Pinpoint the cell where the given text exists, returning its [X, Y] midpoint coordinate. 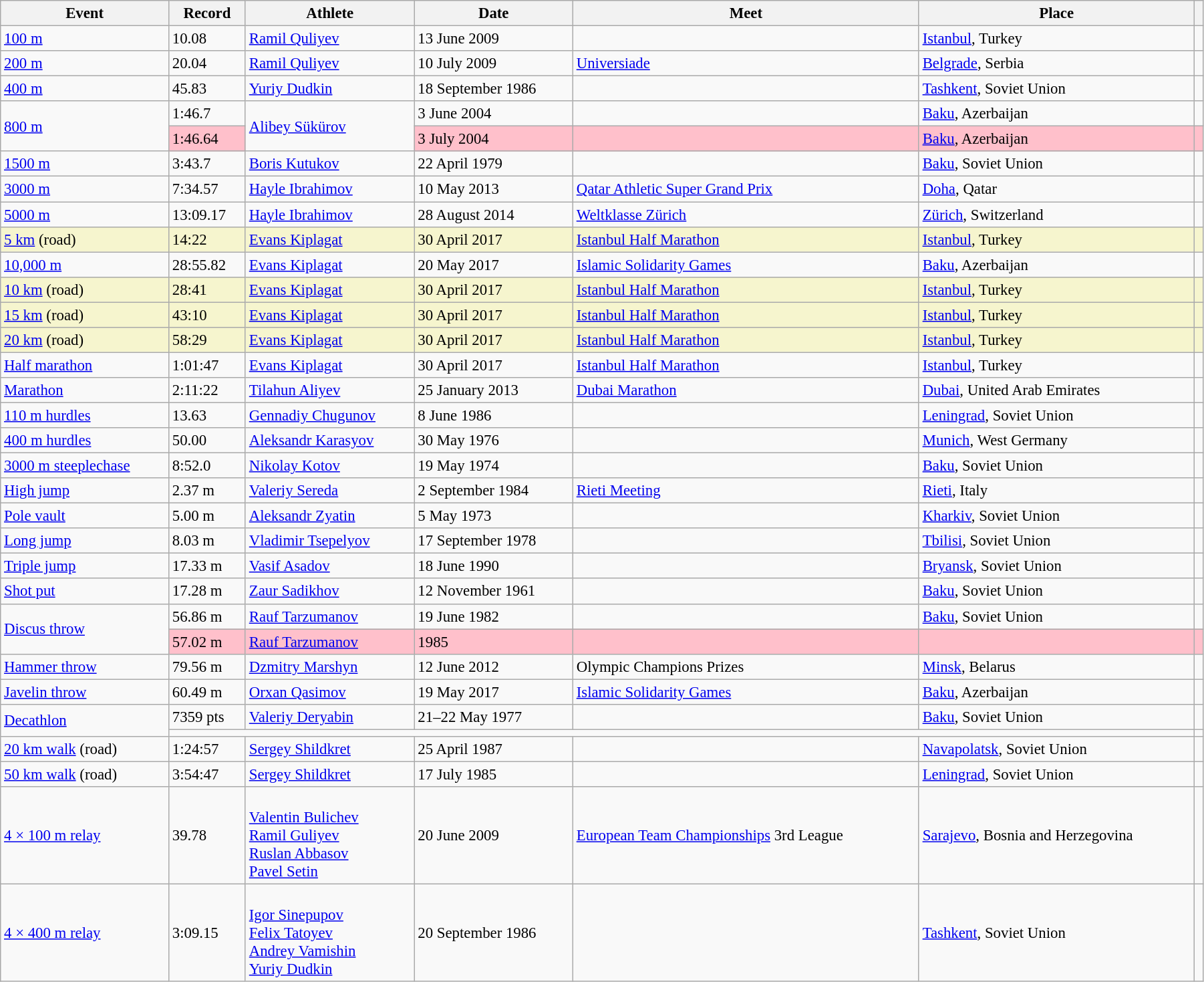
Dubai, United Arab Emirates [1056, 390]
43:10 [207, 315]
400 m hurdles [85, 441]
400 m [85, 89]
13 June 2009 [493, 39]
Tilahun Aliyev [330, 390]
Weltklasse Zürich [746, 215]
3:54:47 [207, 774]
Date [493, 13]
20.04 [207, 64]
Shot put [85, 592]
18 September 1986 [493, 89]
Valentin BulichevRamil GuliyevRuslan AbbasovPavel Setin [330, 836]
Doha, Qatar [1056, 189]
3:09.15 [207, 933]
Minsk, Belarus [1056, 666]
25 April 1987 [493, 749]
10 km (road) [85, 289]
1985 [493, 642]
17 September 1978 [493, 541]
12 November 1961 [493, 592]
Place [1056, 13]
7:34.57 [207, 189]
10 July 2009 [493, 64]
7359 pts [207, 717]
Igor SinepupovFelix TatoyevAndrey VamishinYuriy Dudkin [330, 933]
20 May 2017 [493, 265]
3 July 2004 [493, 139]
3 June 2004 [493, 114]
56.86 m [207, 616]
Zaur Sadikhov [330, 592]
Athlete [330, 13]
Discus throw [85, 628]
1:46.7 [207, 114]
1:24:57 [207, 749]
13.63 [207, 415]
50 km walk (road) [85, 774]
Aleksandr Karasyov [330, 441]
Gennadiy Chugunov [330, 415]
20 km walk (road) [85, 749]
21–22 May 1977 [493, 717]
1500 m [85, 164]
17 July 1985 [493, 774]
5000 m [85, 215]
Vladimir Tsepelyov [330, 541]
Long jump [85, 541]
8:52.0 [207, 466]
22 April 1979 [493, 164]
Sarajevo, Bosnia and Herzegovina [1056, 836]
8 June 1986 [493, 415]
58:29 [207, 340]
50.00 [207, 441]
28:41 [207, 289]
Marathon [85, 390]
Kharkiv, Soviet Union [1056, 516]
Hammer throw [85, 666]
Navapolatsk, Soviet Union [1056, 749]
High jump [85, 491]
2.37 m [207, 491]
10,000 m [85, 265]
Belgrade, Serbia [1056, 64]
5 km (road) [85, 239]
2:11:22 [207, 390]
12 June 2012 [493, 666]
Javelin throw [85, 692]
Tbilisi, Soviet Union [1056, 541]
Record [207, 13]
3000 m [85, 189]
57.02 m [207, 642]
39.78 [207, 836]
Rieti, Italy [1056, 491]
800 m [85, 126]
19 May 2017 [493, 692]
8.03 m [207, 541]
Boris Kutukov [330, 164]
3:43.7 [207, 164]
Vasif Asadov [330, 566]
1:46.64 [207, 139]
Decathlon [85, 721]
3000 m steeplechase [85, 466]
European Team Championships 3rd League [746, 836]
25 January 2013 [493, 390]
14:22 [207, 239]
Olympic Champions Prizes [746, 666]
Meet [746, 13]
Bryansk, Soviet Union [1056, 566]
15 km (road) [85, 315]
4 × 400 m relay [85, 933]
Dubai Marathon [746, 390]
Zürich, Switzerland [1056, 215]
Qatar Athletic Super Grand Prix [746, 189]
13:09.17 [207, 215]
20 September 1986 [493, 933]
Triple jump [85, 566]
100 m [85, 39]
Dzmitry Marshyn [330, 666]
17.33 m [207, 566]
5 May 1973 [493, 516]
Rieti Meeting [746, 491]
60.49 m [207, 692]
Yuriy Dudkin [330, 89]
10.08 [207, 39]
5.00 m [207, 516]
19 June 1982 [493, 616]
4 × 100 m relay [85, 836]
45.83 [207, 89]
17.28 m [207, 592]
28 August 2014 [493, 215]
10 May 2013 [493, 189]
79.56 m [207, 666]
Event [85, 13]
28:55.82 [207, 265]
30 May 1976 [493, 441]
Munich, West Germany [1056, 441]
Alibey Sükürov [330, 126]
Universiade [746, 64]
Nikolay Kotov [330, 466]
2 September 1984 [493, 491]
19 May 1974 [493, 466]
20 km (road) [85, 340]
Half marathon [85, 365]
18 June 1990 [493, 566]
110 m hurdles [85, 415]
Orxan Qasimov [330, 692]
1:01:47 [207, 365]
Pole vault [85, 516]
Valeriy Sereda [330, 491]
20 June 2009 [493, 836]
200 m [85, 64]
Aleksandr Zyatin [330, 516]
Valeriy Deryabin [330, 717]
